Find where the given text appears and provide that cell's center as (X, Y) coordinate. 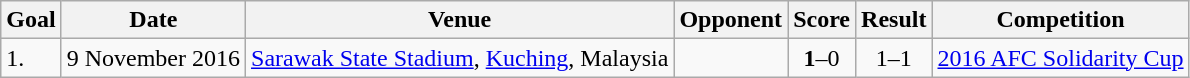
Goal (31, 20)
Score (822, 20)
Opponent (731, 20)
Result (894, 20)
1. (31, 58)
1–1 (894, 58)
1–0 (822, 58)
9 November 2016 (153, 58)
Venue (460, 20)
Competition (1060, 20)
Date (153, 20)
Sarawak State Stadium, Kuching, Malaysia (460, 58)
2016 AFC Solidarity Cup (1060, 58)
